Find where the given text appears and provide that cell's center as [x, y] coordinate. 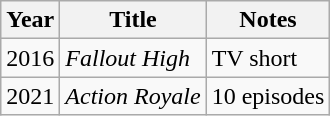
2021 [30, 96]
Fallout High [133, 58]
TV short [268, 58]
Action Royale [133, 96]
10 episodes [268, 96]
2016 [30, 58]
Year [30, 20]
Title [133, 20]
Notes [268, 20]
